Return [x, y] of the center of cell containing provided text 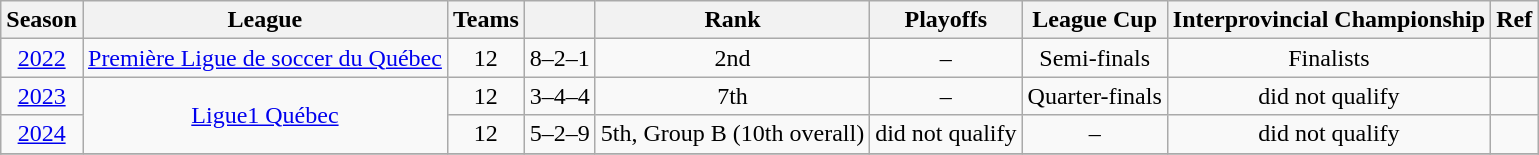
Season [42, 20]
Quarter-finals [1094, 96]
Finalists [1328, 58]
Rank [732, 20]
Playoffs [946, 20]
2024 [42, 134]
Première Ligue de soccer du Québec [264, 58]
5–2–9 [560, 134]
5th, Group B (10th overall) [732, 134]
Ligue1 Québec [264, 115]
3–4–4 [560, 96]
Semi-finals [1094, 58]
Interprovincial Championship [1328, 20]
8–2–1 [560, 58]
Teams [486, 20]
2nd [732, 58]
League [264, 20]
2022 [42, 58]
2023 [42, 96]
League Cup [1094, 20]
Ref [1514, 20]
7th [732, 96]
